Search for the cell housing the specified text and yield its [x, y] center coordinate. 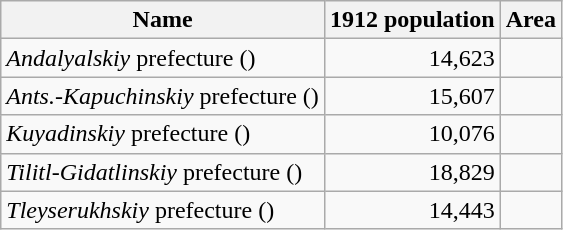
Ants.-Kapuchinskiy prefecture () [163, 96]
14,443 [412, 210]
18,829 [412, 172]
Tilitl-Gidatlinskiy prefecture () [163, 172]
Kuyadinskiy prefecture () [163, 134]
10,076 [412, 134]
Area [530, 20]
14,623 [412, 58]
Name [163, 20]
1912 population [412, 20]
15,607 [412, 96]
Tleyserukhskiy prefecture () [163, 210]
Andalyalskiy prefecture () [163, 58]
